Identify which cell holds the provided text, then report its (x, y) central coordinate. 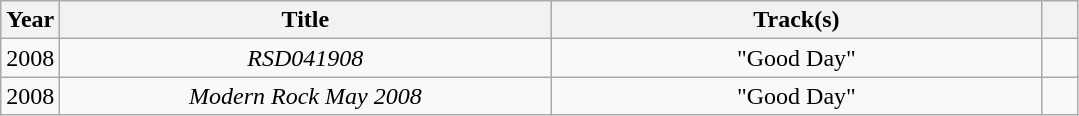
Title (306, 20)
RSD041908 (306, 58)
Year (30, 20)
Modern Rock May 2008 (306, 96)
Track(s) (796, 20)
